Provide the [x, y] coordinate of the cell's center where the given text is located.  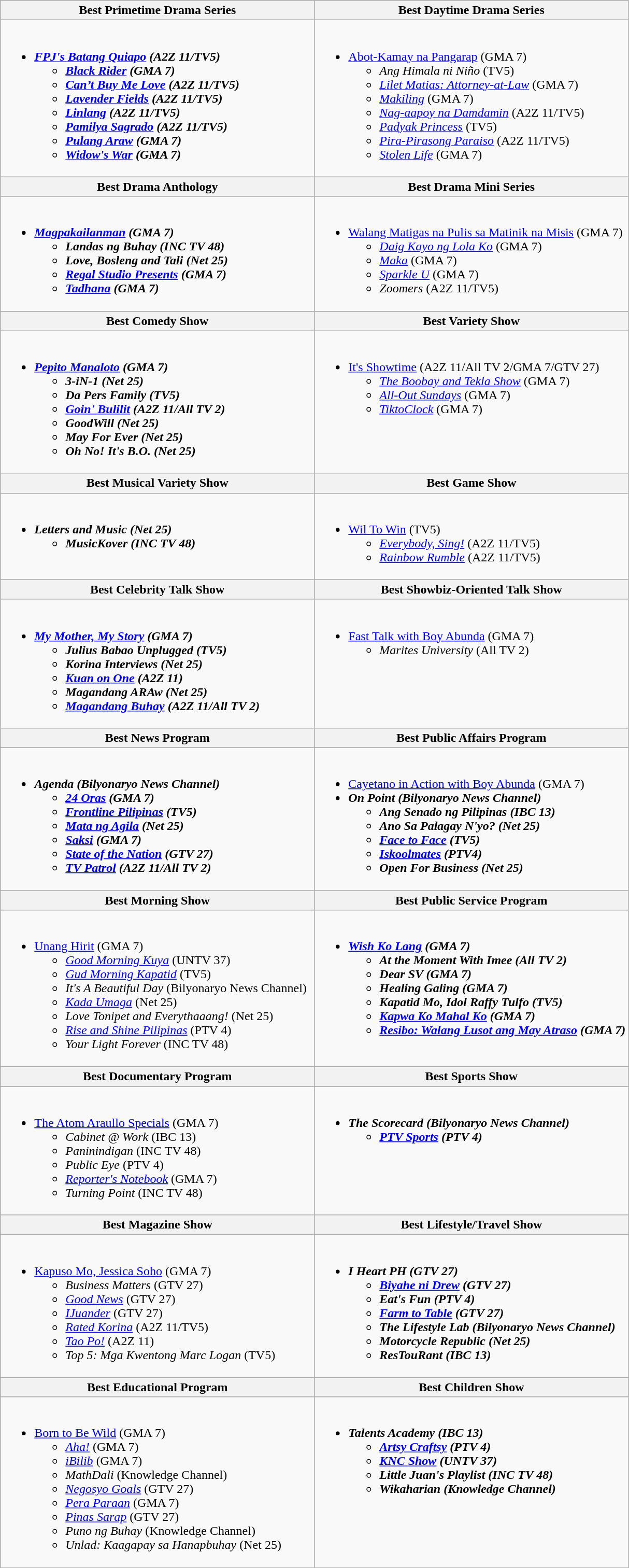
Best Lifestyle/Travel Show [471, 1225]
Best Showbiz-Oriented Talk Show [471, 589]
Best Daytime Drama Series [471, 10]
Best Morning Show [158, 900]
Fast Talk with Boy Abunda (GMA 7)Marites University (All TV 2) [471, 663]
Best Sports Show [471, 1077]
Best Comedy Show [158, 321]
Best Children Show [471, 1387]
Best Drama Mini Series [471, 187]
It's Showtime (A2Z 11/All TV 2/GMA 7/GTV 27)The Boobay and Tekla Show (GMA 7)All-Out Sundays (GMA 7)TiktoClock (GMA 7) [471, 402]
Letters and Music (Net 25)MusicKover (INC TV 48) [158, 536]
Best Magazine Show [158, 1225]
Best News Program [158, 738]
Best Musical Variety Show [158, 483]
Best Public Affairs Program [471, 738]
Walang Matigas na Pulis sa Matinik na Misis (GMA 7)Daig Kayo ng Lola Ko (GMA 7)Maka (GMA 7)Sparkle U (GMA 7)Zoomers (A2Z 11/TV5) [471, 254]
Best Celebrity Talk Show [158, 589]
Best Variety Show [471, 321]
Best Educational Program [158, 1387]
Best Game Show [471, 483]
Best Drama Anthology [158, 187]
The Scorecard (Bilyonaryo News Channel)PTV Sports (PTV 4) [471, 1151]
Wil To Win (TV5)Everybody, Sing! (A2Z 11/TV5)Rainbow Rumble (A2Z 11/TV5) [471, 536]
Best Primetime Drama Series [158, 10]
Best Public Service Program [471, 900]
Talents Academy (IBC 13)Artsy Craftsy (PTV 4)KNC Show (UNTV 37)Little Juan's Playlist (INC TV 48)Wikaharian (Knowledge Channel) [471, 1482]
Magpakailanman (GMA 7)Landas ng Buhay (INC TV 48)Love, Bosleng and Tali (Net 25)Regal Studio Presents (GMA 7)Tadhana (GMA 7) [158, 254]
Best Documentary Program [158, 1077]
